From the cell containing the given text, extract its center point as (X, Y) coordinate. 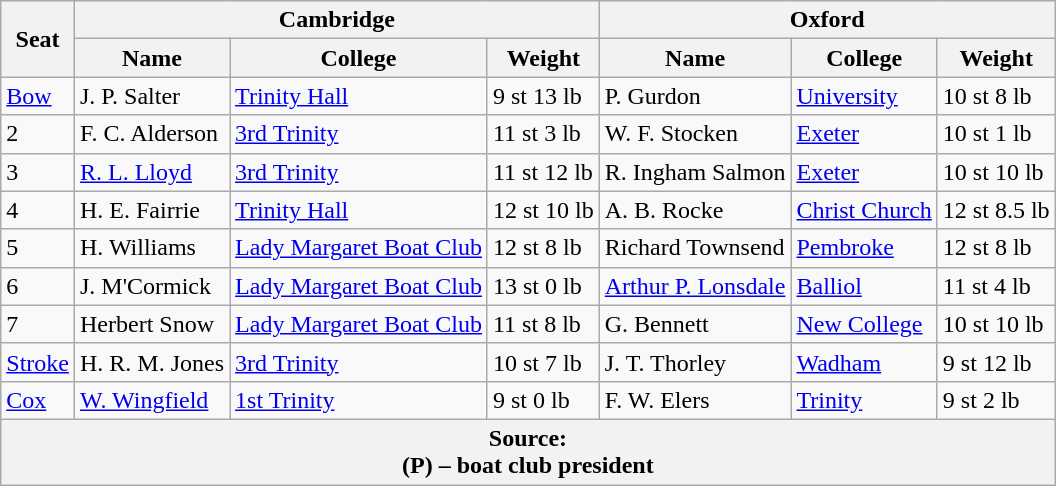
Wadham (864, 362)
University (864, 96)
F. C. Alderson (152, 134)
Bow (38, 96)
11 st 4 lb (996, 286)
G. Bennett (695, 324)
Christ Church (864, 210)
12 st 8.5 lb (996, 210)
J. T. Thorley (695, 362)
Seat (38, 39)
H. R. M. Jones (152, 362)
Stroke (38, 362)
Balliol (864, 286)
9 st 0 lb (543, 400)
11 st 3 lb (543, 134)
10 st 1 lb (996, 134)
10 st 7 lb (543, 362)
Source:(P) – boat club president (528, 452)
R. L. Lloyd (152, 172)
10 st 8 lb (996, 96)
P. Gurdon (695, 96)
11 st 8 lb (543, 324)
Richard Townsend (695, 248)
Trinity (864, 400)
H. Williams (152, 248)
3 (38, 172)
R. Ingham Salmon (695, 172)
Pembroke (864, 248)
9 st 12 lb (996, 362)
13 st 0 lb (543, 286)
F. W. Elers (695, 400)
J. P. Salter (152, 96)
Herbert Snow (152, 324)
6 (38, 286)
H. E. Fairrie (152, 210)
A. B. Rocke (695, 210)
5 (38, 248)
Arthur P. Lonsdale (695, 286)
W. Wingfield (152, 400)
New College (864, 324)
9 st 2 lb (996, 400)
Oxford (827, 20)
J. M'Cormick (152, 286)
1st Trinity (359, 400)
Cambridge (336, 20)
2 (38, 134)
12 st 10 lb (543, 210)
11 st 12 lb (543, 172)
9 st 13 lb (543, 96)
Cox (38, 400)
W. F. Stocken (695, 134)
4 (38, 210)
7 (38, 324)
